Return the [X, Y] coordinate for the center point of the cell that contains the specified text.  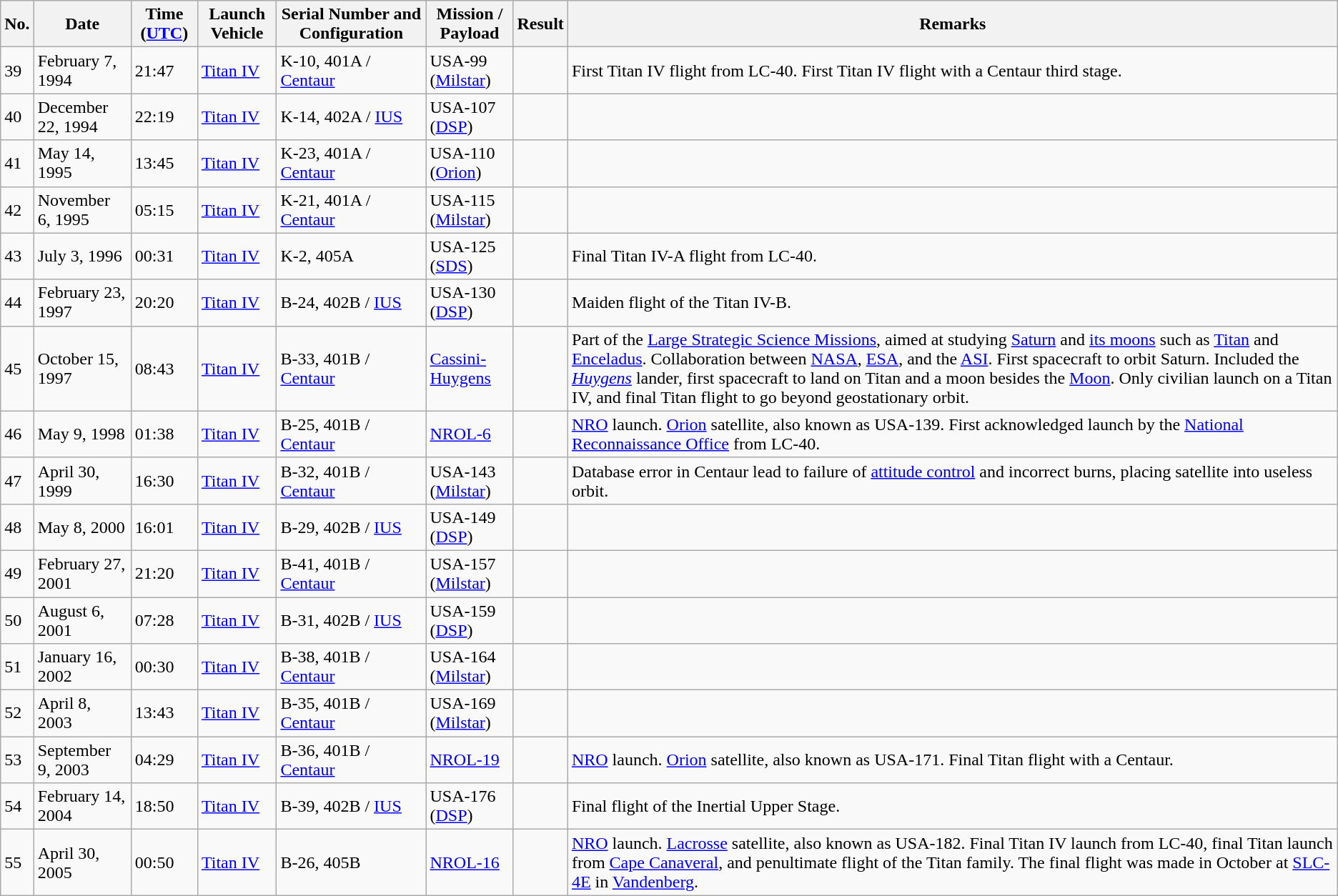
USA-164 (Milstar) [470, 667]
USA-176 (DSP) [470, 806]
K-21, 401A / Centaur [352, 210]
USA-159 (DSP) [470, 620]
B-32, 401B / Centaur [352, 480]
16:01 [164, 527]
B-36, 401B / Centaur [352, 760]
B-39, 402B / IUS [352, 806]
Launch Vehicle [237, 24]
B-29, 402B / IUS [352, 527]
42 [17, 210]
May 8, 2000 [82, 527]
NROL-19 [470, 760]
22:19 [164, 117]
44 [17, 303]
16:30 [164, 480]
55 [17, 862]
NRO launch. Orion satellite, also known as USA-171. Final Titan flight with a Centaur. [952, 760]
No. [17, 24]
USA-110 (Orion) [470, 163]
K-14, 402A / IUS [352, 117]
20:20 [164, 303]
August 6, 2001 [82, 620]
K-2, 405A [352, 256]
Mission / Payload [470, 24]
49 [17, 573]
B-41, 401B / Centaur [352, 573]
21:20 [164, 573]
53 [17, 760]
USA-130 (DSP) [470, 303]
46 [17, 434]
05:15 [164, 210]
00:31 [164, 256]
B-25, 401B / Centaur [352, 434]
B-31, 402B / IUS [352, 620]
50 [17, 620]
January 16, 2002 [82, 667]
04:29 [164, 760]
39 [17, 70]
40 [17, 117]
November 6, 1995 [82, 210]
April 8, 2003 [82, 713]
B-35, 401B / Centaur [352, 713]
48 [17, 527]
October 15, 1997 [82, 369]
First Titan IV flight from LC-40. First Titan IV flight with a Centaur third stage. [952, 70]
USA-99 (Milstar) [470, 70]
54 [17, 806]
April 30, 1999 [82, 480]
May 9, 1998 [82, 434]
00:50 [164, 862]
43 [17, 256]
February 14, 2004 [82, 806]
NRO launch. Orion satellite, also known as USA-139. First acknowledged launch by the National Reconnaissance Office from LC-40. [952, 434]
52 [17, 713]
08:43 [164, 369]
Remarks [952, 24]
Date [82, 24]
21:47 [164, 70]
K-23, 401A / Centaur [352, 163]
NROL-16 [470, 862]
USA-169 (Milstar) [470, 713]
Result [540, 24]
February 7, 1994 [82, 70]
Final Titan IV-A flight from LC-40. [952, 256]
USA-115 (Milstar) [470, 210]
01:38 [164, 434]
B-24, 402B / IUS [352, 303]
February 27, 2001 [82, 573]
USA-143 (Milstar) [470, 480]
13:43 [164, 713]
Serial Number and Configuration [352, 24]
45 [17, 369]
Maiden flight of the Titan IV-B. [952, 303]
00:30 [164, 667]
February 23, 1997 [82, 303]
USA-125 (SDS) [470, 256]
USA-149 (DSP) [470, 527]
USA-157 (Milstar) [470, 573]
NROL-6 [470, 434]
Cassini-Huygens [470, 369]
13:45 [164, 163]
K-10, 401A / Centaur [352, 70]
USA-107 (DSP) [470, 117]
47 [17, 480]
September 9, 2003 [82, 760]
07:28 [164, 620]
Final flight of the Inertial Upper Stage. [952, 806]
51 [17, 667]
December 22, 1994 [82, 117]
April 30, 2005 [82, 862]
41 [17, 163]
B-38, 401B / Centaur [352, 667]
Database error in Centaur lead to failure of attitude control and incorrect burns, placing satellite into useless orbit. [952, 480]
July 3, 1996 [82, 256]
Time (UTC) [164, 24]
B-26, 405B [352, 862]
B-33, 401B / Centaur [352, 369]
May 14, 1995 [82, 163]
18:50 [164, 806]
